Determine the (x, y) coordinate at the center of the cell enclosing the given text.  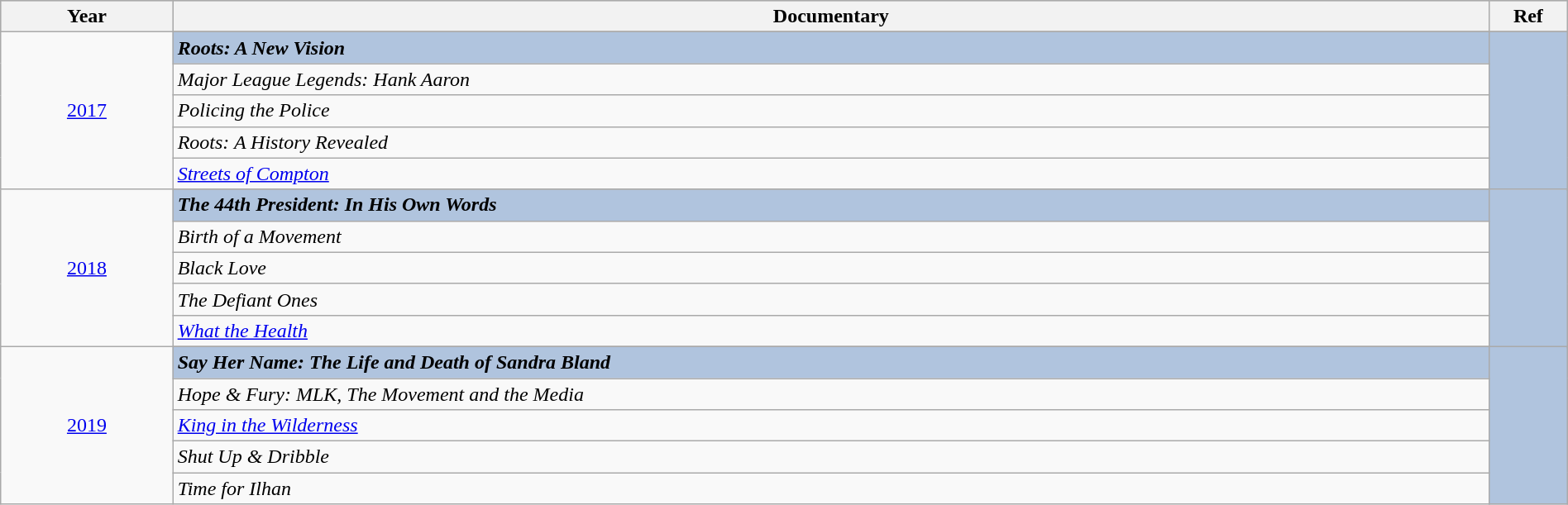
Ref (1528, 17)
Year (87, 17)
Hope & Fury: MLK, The Movement and the Media (830, 394)
What the Health (830, 331)
2018 (87, 268)
Policing the Police (830, 111)
Major League Legends: Hank Aaron (830, 79)
The Defiant Ones (830, 299)
The 44th President: In His Own Words (830, 205)
Roots: A History Revealed (830, 142)
Birth of a Movement (830, 236)
Shut Up & Dribble (830, 457)
Documentary (830, 17)
2019 (87, 425)
Roots: A New Vision (830, 48)
2017 (87, 111)
Streets of Compton (830, 174)
Time for Ilhan (830, 488)
Say Her Name: The Life and Death of Sandra Bland (830, 362)
Black Love (830, 268)
King in the Wilderness (830, 426)
